Scan for the cell matching the given text and deliver its (X, Y) coordinate at center. 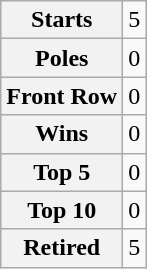
Poles (62, 58)
Top 10 (62, 210)
Starts (62, 20)
Front Row (62, 96)
Retired (62, 248)
Top 5 (62, 172)
Wins (62, 134)
